Return [x, y] of the center of cell containing provided text 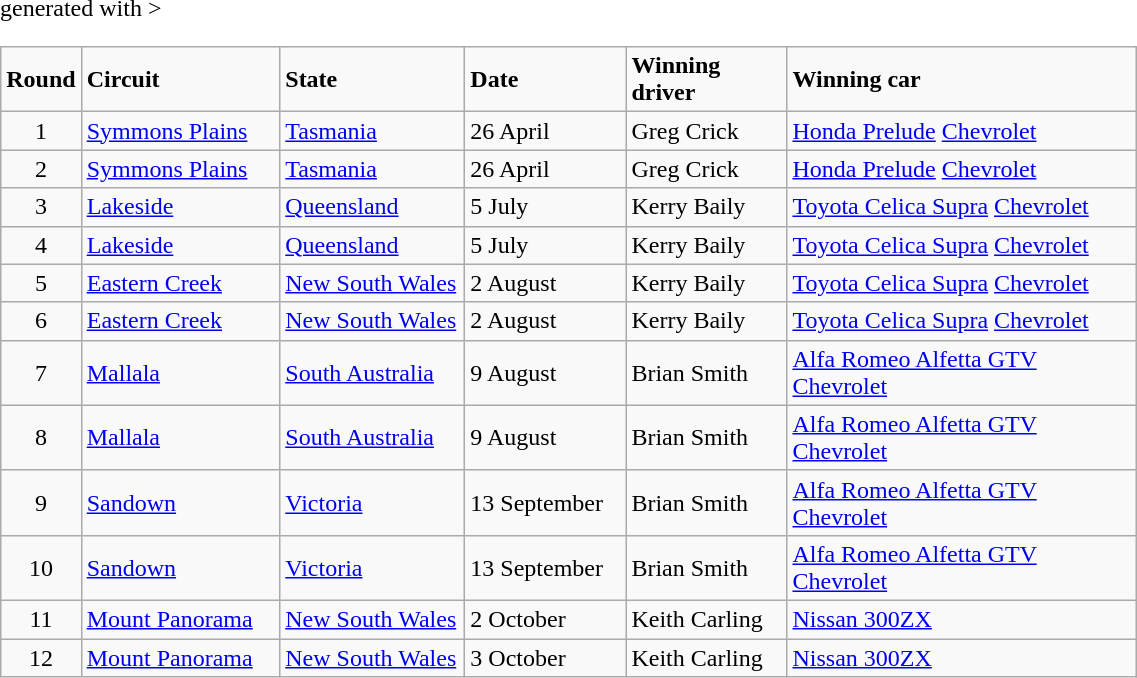
4 [41, 245]
Winning car [962, 80]
10 [41, 568]
3 [41, 207]
1 [41, 131]
2 October [546, 619]
5 [41, 283]
Round [41, 80]
3 October [546, 657]
7 [41, 372]
Winning driver [706, 80]
Date [546, 80]
6 [41, 321]
12 [41, 657]
8 [41, 438]
11 [41, 619]
9 [41, 502]
Circuit [180, 80]
State [372, 80]
2 [41, 169]
